Determine the [X, Y] coordinate at the center of the cell enclosing the given text.  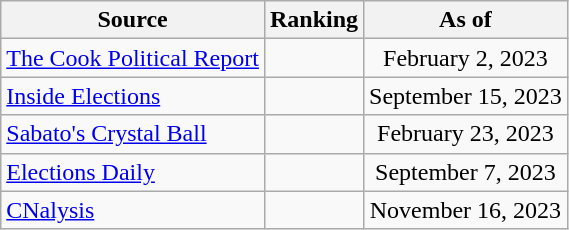
Source [133, 20]
As of [466, 20]
Sabato's Crystal Ball [133, 134]
February 2, 2023 [466, 58]
Ranking [314, 20]
Elections Daily [133, 172]
February 23, 2023 [466, 134]
September 7, 2023 [466, 172]
September 15, 2023 [466, 96]
Inside Elections [133, 96]
CNalysis [133, 210]
November 16, 2023 [466, 210]
The Cook Political Report [133, 58]
